Identify which cell holds the provided text, then report its [x, y] central coordinate. 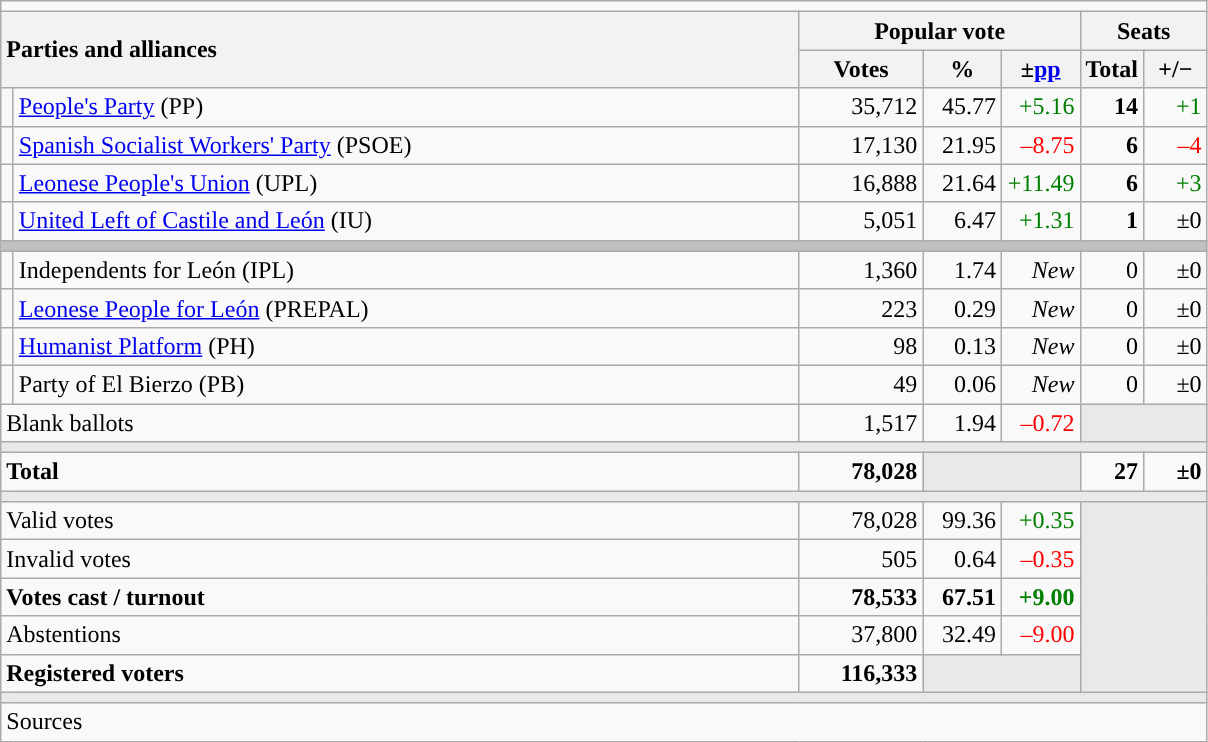
±pp [1040, 69]
–0.72 [1040, 423]
+1 [1176, 107]
78,533 [861, 597]
5,051 [861, 221]
0.29 [962, 308]
–9.00 [1040, 635]
1.94 [962, 423]
–0.35 [1040, 559]
99.36 [962, 521]
+/− [1176, 69]
Seats [1144, 31]
45.77 [962, 107]
+9.00 [1040, 597]
17,130 [861, 145]
505 [861, 559]
Sources [604, 722]
% [962, 69]
27 [1112, 472]
Valid votes [400, 521]
United Left of Castile and León (IU) [406, 221]
+3 [1176, 183]
Registered voters [400, 673]
Popular vote [940, 31]
Parties and alliances [400, 50]
Blank ballots [400, 423]
223 [861, 308]
14 [1112, 107]
1,517 [861, 423]
1 [1112, 221]
16,888 [861, 183]
Abstentions [400, 635]
Leonese People's Union (UPL) [406, 183]
21.95 [962, 145]
1,360 [861, 270]
49 [861, 384]
32.49 [962, 635]
21.64 [962, 183]
Leonese People for León (PREPAL) [406, 308]
35,712 [861, 107]
–4 [1176, 145]
116,333 [861, 673]
+0.35 [1040, 521]
+11.49 [1040, 183]
37,800 [861, 635]
Invalid votes [400, 559]
1.74 [962, 270]
0.13 [962, 346]
6.47 [962, 221]
98 [861, 346]
Humanist Platform (PH) [406, 346]
–8.75 [1040, 145]
Votes cast / turnout [400, 597]
People's Party (PP) [406, 107]
+5.16 [1040, 107]
Spanish Socialist Workers' Party (PSOE) [406, 145]
0.64 [962, 559]
67.51 [962, 597]
+1.31 [1040, 221]
Party of El Bierzo (PB) [406, 384]
Votes [861, 69]
Independents for León (IPL) [406, 270]
0.06 [962, 384]
